Capture the cell that displays the provided text and extract its (x, y) central coordinate. 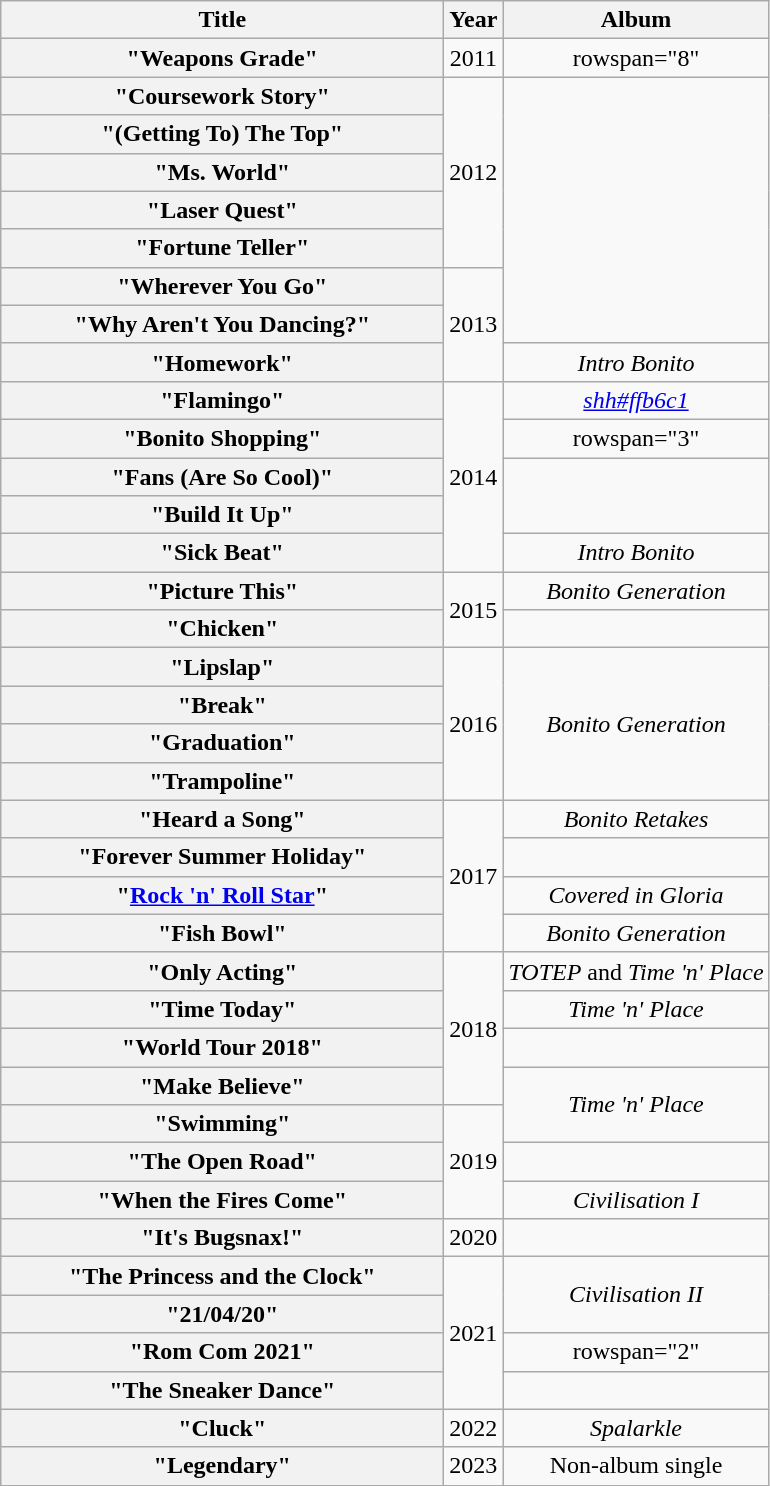
"World Tour 2018" (222, 1047)
"Forever Summer Holiday" (222, 857)
"Swimming" (222, 1124)
2021 (474, 1333)
"The Open Road" (222, 1162)
"21/04/20" (222, 1314)
Year (474, 20)
2020 (474, 1238)
2022 (474, 1428)
"Homework" (222, 362)
rowspan="2" (636, 1352)
2013 (474, 324)
rowspan="3" (636, 438)
"Chicken" (222, 629)
"(Getting To) The Top" (222, 134)
"Coursework Story" (222, 96)
Civilisation II (636, 1295)
"Why Aren't You Dancing?" (222, 324)
"The Princess and the Clock" (222, 1276)
"When the Fires Come" (222, 1200)
Civilisation I (636, 1200)
"Fortune Teller" (222, 248)
"Legendary" (222, 1466)
Bonito Retakes (636, 819)
Spalarkle (636, 1428)
Album (636, 20)
"Flamingo" (222, 400)
"Sick Beat" (222, 553)
2018 (474, 1028)
"Fans (Are So Cool)" (222, 477)
"Time Today" (222, 1009)
"Rom Com 2021" (222, 1352)
2017 (474, 876)
"Lipslap" (222, 667)
"It's Bugsnax!" (222, 1238)
"Weapons Grade" (222, 58)
"The Sneaker Dance" (222, 1390)
"Picture This" (222, 591)
2012 (474, 172)
"Make Believe" (222, 1085)
2023 (474, 1466)
Non-album single (636, 1466)
TOTEP and Time 'n' Place (636, 971)
"Wherever You Go" (222, 286)
2015 (474, 610)
2014 (474, 476)
"Only Acting" (222, 971)
"Heard a Song" (222, 819)
"Ms. World" (222, 172)
rowspan="8" (636, 58)
"Rock 'n' Roll Star" (222, 895)
"Break" (222, 705)
"Fish Bowl" (222, 933)
"Build It Up" (222, 515)
"Trampoline" (222, 781)
2019 (474, 1162)
"Cluck" (222, 1428)
2016 (474, 724)
Title (222, 20)
2011 (474, 58)
Covered in Gloria (636, 895)
"Laser Quest" (222, 210)
"Graduation" (222, 743)
shh#ffb6c1 (636, 400)
"Bonito Shopping" (222, 438)
